Return the (X, Y) coordinate for the center point of the cell that contains the specified text.  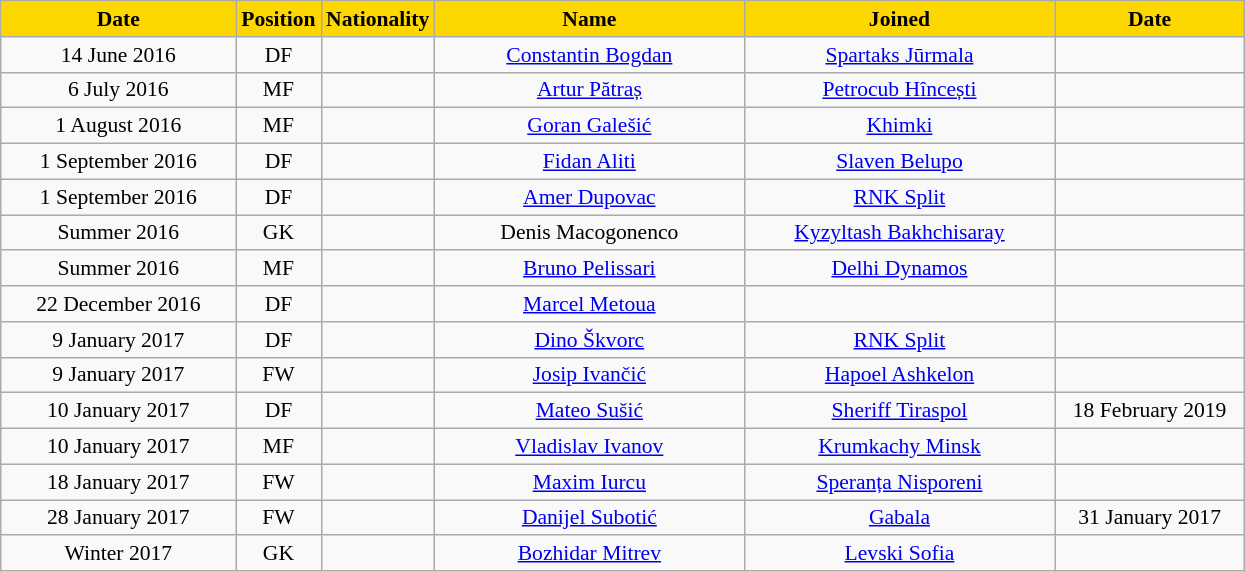
Petrocub Hîncești (899, 90)
Sheriff Tiraspol (899, 411)
Fidan Aliti (589, 162)
Constantin Bogdan (589, 55)
Vladislav Ivanov (589, 447)
Maxim Iurcu (589, 482)
Amer Dupovac (589, 197)
Denis Macogonenco (589, 233)
Nationality (378, 19)
22 December 2016 (118, 304)
28 January 2017 (118, 518)
Artur Pătraș (589, 90)
Bozhidar Mitrev (589, 554)
Danijel Subotić (589, 518)
Gabala (899, 518)
Levski Sofia (899, 554)
31 January 2017 (1150, 518)
Mateo Sušić (589, 411)
Position (278, 19)
Delhi Dynamos (899, 269)
Goran Galešić (589, 126)
Khimki (899, 126)
Krumkachy Minsk (899, 447)
Speranța Nisporeni (899, 482)
Joined (899, 19)
Kyzyltash Bakhchisaray (899, 233)
Spartaks Jūrmala (899, 55)
6 July 2016 (118, 90)
Marcel Metoua (589, 304)
Hapoel Ashkelon (899, 375)
1 August 2016 (118, 126)
Bruno Pelissari (589, 269)
18 February 2019 (1150, 411)
Josip Ivančić (589, 375)
Winter 2017 (118, 554)
14 June 2016 (118, 55)
Name (589, 19)
Slaven Belupo (899, 162)
18 January 2017 (118, 482)
Dino Škvorc (589, 340)
